Provide the (X, Y) coordinate of the cell's center where the given text is located.  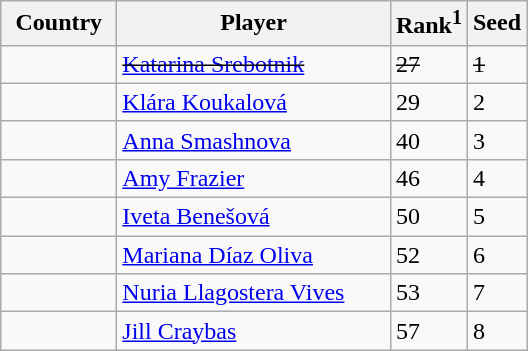
5 (496, 217)
50 (428, 217)
Jill Craybas (254, 331)
Seed (496, 24)
53 (428, 293)
46 (428, 178)
7 (496, 293)
1 (496, 64)
2 (496, 102)
Iveta Benešová (254, 217)
Country (59, 24)
Player (254, 24)
27 (428, 64)
Mariana Díaz Oliva (254, 255)
Amy Frazier (254, 178)
8 (496, 331)
6 (496, 255)
Katarina Srebotnik (254, 64)
3 (496, 140)
4 (496, 178)
Anna Smashnova (254, 140)
40 (428, 140)
29 (428, 102)
Klára Koukalová (254, 102)
52 (428, 255)
Nuria Llagostera Vives (254, 293)
Rank1 (428, 24)
57 (428, 331)
